Detect which cell encompasses the target text, then output its [X, Y] center coordinate. 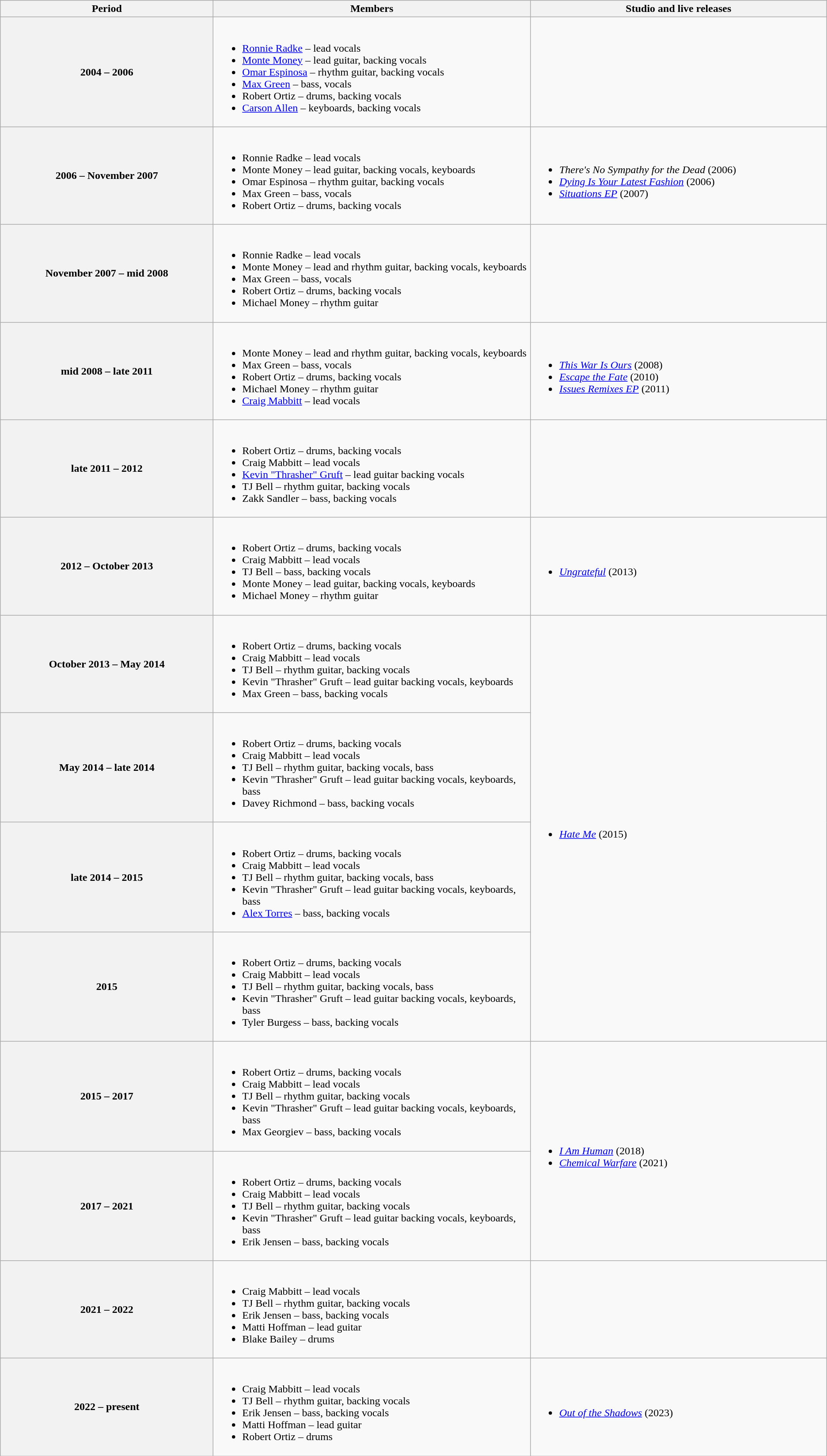
Craig Mabbitt – lead vocalsTJ Bell – rhythm guitar, backing vocalsErik Jensen – bass, backing vocals Matti Hoffman – lead guitar Blake Bailey – drums [372, 1309]
Hate Me (2015) [679, 828]
Period [107, 9]
There's No Sympathy for the Dead (2006)Dying Is Your Latest Fashion (2006)Situations EP (2007) [679, 176]
November 2007 – mid 2008 [107, 273]
2015 – 2017 [107, 1096]
Ungrateful (2013) [679, 566]
late 2011 – 2012 [107, 468]
Members [372, 9]
Out of the Shadows (2023) [679, 1407]
2021 – 2022 [107, 1309]
2022 – present [107, 1407]
2015 [107, 986]
I Am Human (2018)Chemical Warfare (2021) [679, 1151]
late 2014 – 2015 [107, 877]
2017 – 2021 [107, 1206]
2012 – October 2013 [107, 566]
May 2014 – late 2014 [107, 767]
Craig Mabbitt – lead vocalsTJ Bell – rhythm guitar, backing vocalsErik Jensen – bass, backing vocalsMatti Hoffman – lead guitarRobert Ortiz – drums [372, 1407]
Studio and live releases [679, 9]
2004 – 2006 [107, 72]
This War Is Ours (2008)Escape the Fate (2010)Issues Remixes EP (2011) [679, 371]
October 2013 – May 2014 [107, 664]
2006 – November 2007 [107, 176]
mid 2008 – late 2011 [107, 371]
